Return the (X, Y) coordinate for the center point of the cell that contains the specified text.  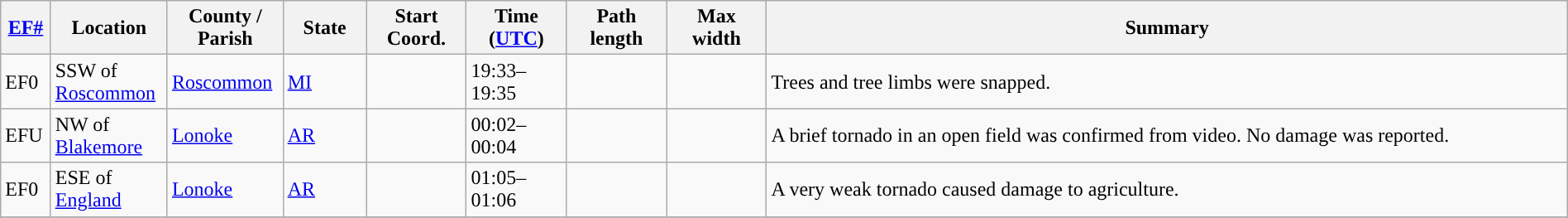
00:02–00:04 (516, 136)
01:05–01:06 (516, 189)
Roscommon (225, 81)
NW of Blakemore (109, 136)
ESE of England (109, 189)
Path length (617, 28)
EFU (26, 136)
A very weak tornado caused damage to agriculture. (1167, 189)
EF# (26, 28)
Start Coord. (417, 28)
Location (109, 28)
State (324, 28)
Time (UTC) (516, 28)
County / Parish (225, 28)
SSW of Roscommon (109, 81)
MI (324, 81)
Trees and tree limbs were snapped. (1167, 81)
19:33–19:35 (516, 81)
A brief tornado in an open field was confirmed from video. No damage was reported. (1167, 136)
Summary (1167, 28)
Max width (716, 28)
